Locate the cell with the specified text and output its [x, y] center coordinate. 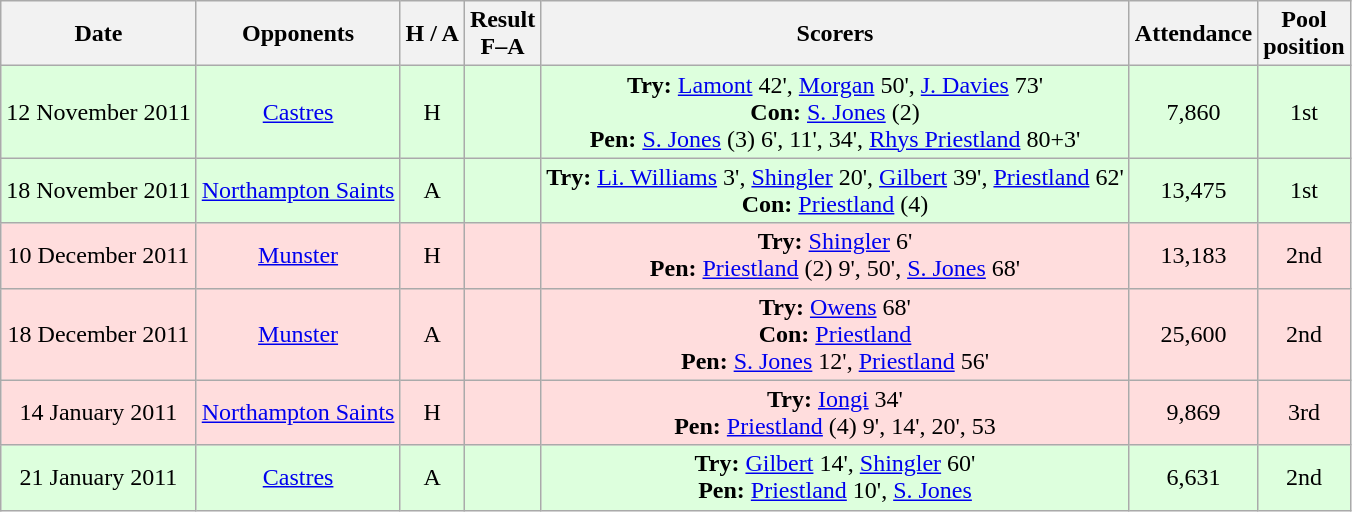
13,183 [1193, 256]
Try: Shingler 6'Pen: Priestland (2) 9', 50', S. Jones 68' [836, 256]
10 December 2011 [98, 256]
ResultF–A [502, 34]
6,631 [1193, 478]
7,860 [1193, 112]
Try: Li. Williams 3', Shingler 20', Gilbert 39', Priestland 62'Con: Priestland (4) [836, 190]
H / A [432, 34]
3rd [1304, 412]
Poolposition [1304, 34]
Try: Gilbert 14', Shingler 60'Pen: Priestland 10', S. Jones [836, 478]
12 November 2011 [98, 112]
13,475 [1193, 190]
Try: Lamont 42', Morgan 50', J. Davies 73'Con: S. Jones (2)Pen: S. Jones (3) 6', 11', 34', Rhys Priestland 80+3' [836, 112]
9,869 [1193, 412]
Scorers [836, 34]
Try: Owens 68'Con: PriestlandPen: S. Jones 12', Priestland 56' [836, 334]
Attendance [1193, 34]
25,600 [1193, 334]
14 January 2011 [98, 412]
21 January 2011 [98, 478]
18 November 2011 [98, 190]
Try: Iongi 34'Pen: Priestland (4) 9', 14', 20', 53 [836, 412]
Date [98, 34]
Opponents [298, 34]
18 December 2011 [98, 334]
